Provide the [x, y] coordinate of the cell's center where the given text is located.  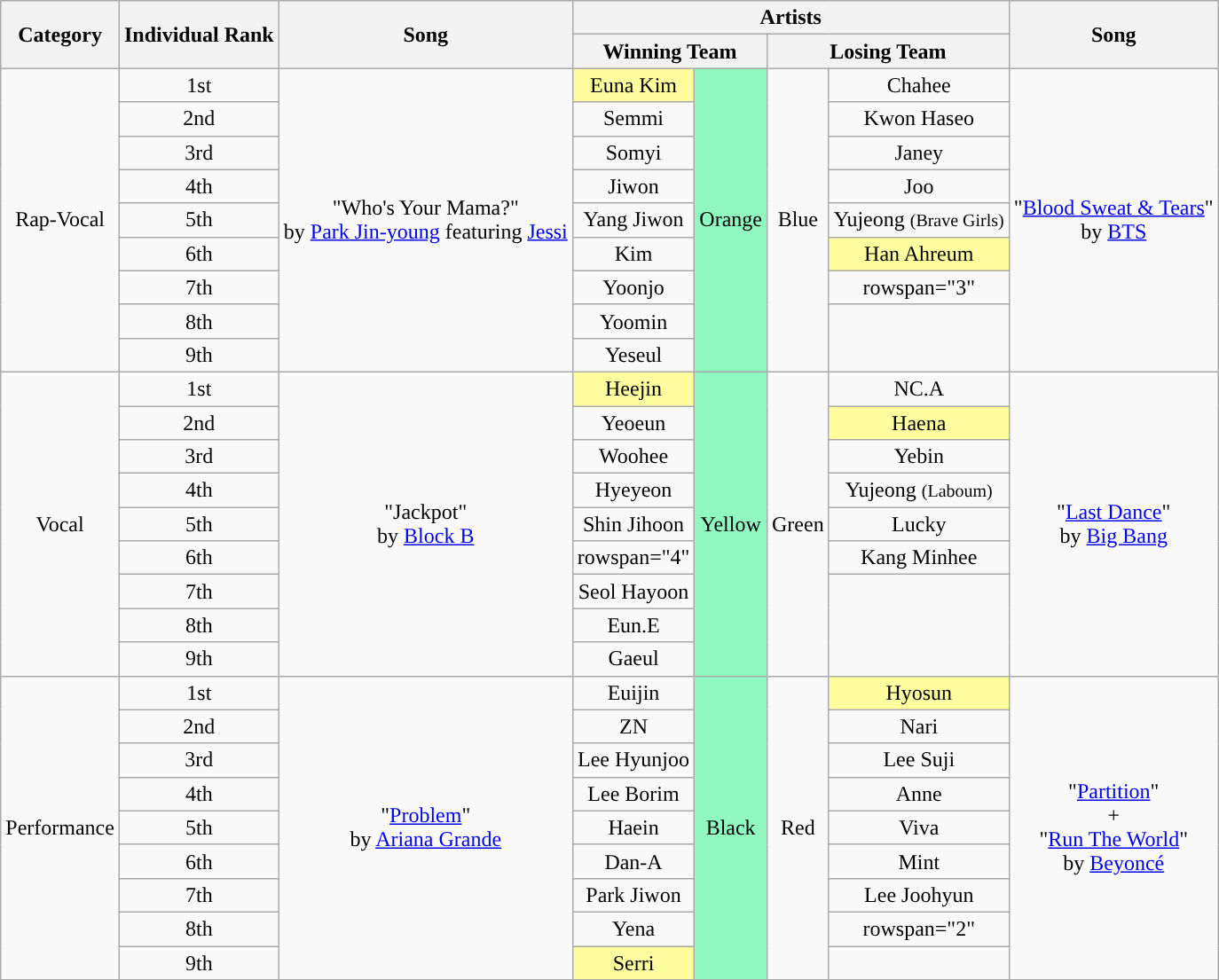
Rap-Vocal [60, 220]
Gaeul [633, 659]
Orange [731, 220]
Yeseul [633, 355]
Hyeyeon [633, 490]
Artists [790, 18]
rowspan="3" [919, 287]
Mint [919, 861]
Yebin [919, 457]
rowspan="4" [633, 558]
"Last Dance"by Big Bang [1113, 523]
Yujeong (Brave Girls) [919, 220]
Yoonjo [633, 287]
Winning Team [669, 51]
Kang Minhee [919, 558]
Han Ahreum [919, 254]
Euijin [633, 693]
Yang Jiwon [633, 220]
Blue [798, 220]
Haena [919, 423]
Jiwon [633, 186]
Joo [919, 186]
Woohee [633, 457]
Haein [633, 827]
"Who's Your Mama?"by Park Jin-young featuring Jessi [426, 220]
Janey [919, 153]
Kim [633, 254]
"Jackpot"by Block B [426, 523]
"Problem"by Ariana Grande [426, 828]
"Blood Sweat & Tears"by BTS [1113, 220]
Black [731, 828]
Yoomin [633, 321]
Lee Suji [919, 760]
Anne [919, 794]
Viva [919, 827]
ZN [633, 726]
Shin Jihoon [633, 524]
Individual Rank [199, 35]
Performance [60, 828]
Park Jiwon [633, 895]
Red [798, 828]
Nari [919, 726]
Chahee [919, 85]
Vocal [60, 523]
Category [60, 35]
NC.A [919, 388]
Yeoeun [633, 423]
Seol Hayoon [633, 592]
Semmi [633, 119]
Losing Team [887, 51]
Kwon Haseo [919, 119]
Eun.E [633, 625]
Lee Borim [633, 794]
Somyi [633, 153]
Yujeong (Laboum) [919, 490]
Euna Kim [633, 85]
Lee Hyunjoo [633, 760]
Green [798, 523]
Lucky [919, 524]
rowspan="2" [919, 929]
Serri [633, 962]
"Partition"+"Run The World"by Beyoncé [1113, 828]
Hyosun [919, 693]
Dan-A [633, 861]
Heejin [633, 388]
Lee Joohyun [919, 895]
Yena [633, 929]
Yellow [731, 523]
